Search for the cell housing the specified text and yield its (X, Y) center coordinate. 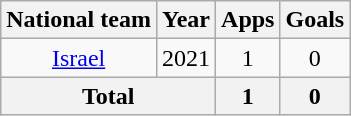
National team (79, 20)
Israel (79, 58)
2021 (186, 58)
Goals (315, 20)
Total (108, 96)
Year (186, 20)
Apps (248, 20)
